Scan for the cell matching the given text and deliver its [x, y] coordinate at center. 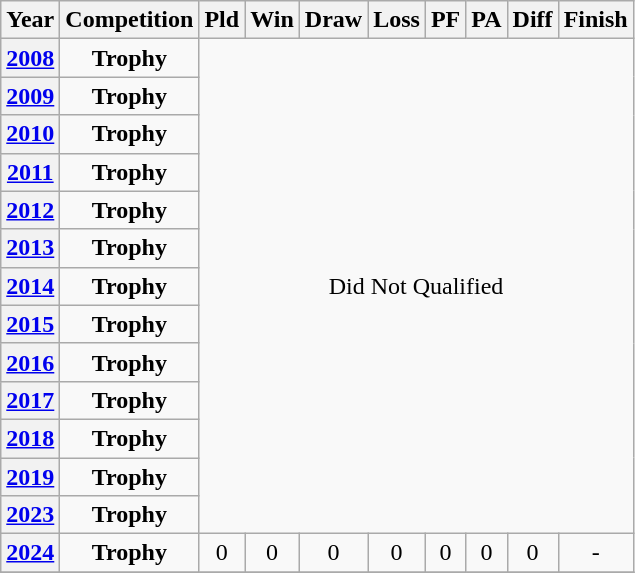
Year [30, 20]
PA [486, 20]
Win [272, 20]
2017 [30, 400]
2009 [30, 96]
Did Not Qualified [416, 286]
Finish [596, 20]
Pld [222, 20]
PF [445, 20]
2013 [30, 248]
2019 [30, 477]
2014 [30, 286]
2011 [30, 172]
2024 [30, 553]
2016 [30, 362]
Loss [397, 20]
2015 [30, 324]
- [596, 553]
Competition [130, 20]
2012 [30, 210]
2023 [30, 515]
Diff [532, 20]
Draw [333, 20]
2008 [30, 58]
2018 [30, 438]
2010 [30, 134]
